Pinpoint the cell where the given text exists, returning its [X, Y] midpoint coordinate. 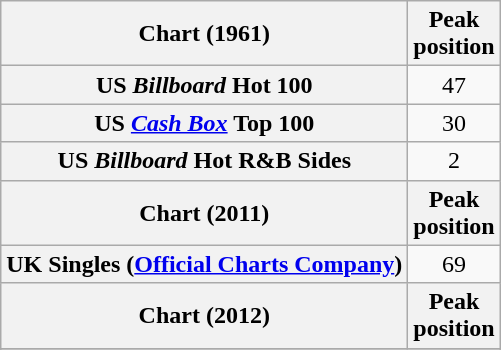
69 [454, 264]
30 [454, 123]
Chart (2011) [204, 212]
UK Singles (Official Charts Company) [204, 264]
US Billboard Hot 100 [204, 85]
Chart (2012) [204, 316]
Chart (1961) [204, 34]
US Billboard Hot R&B Sides [204, 161]
2 [454, 161]
47 [454, 85]
US Cash Box Top 100 [204, 123]
